Return (X, Y) of the center of cell containing provided text 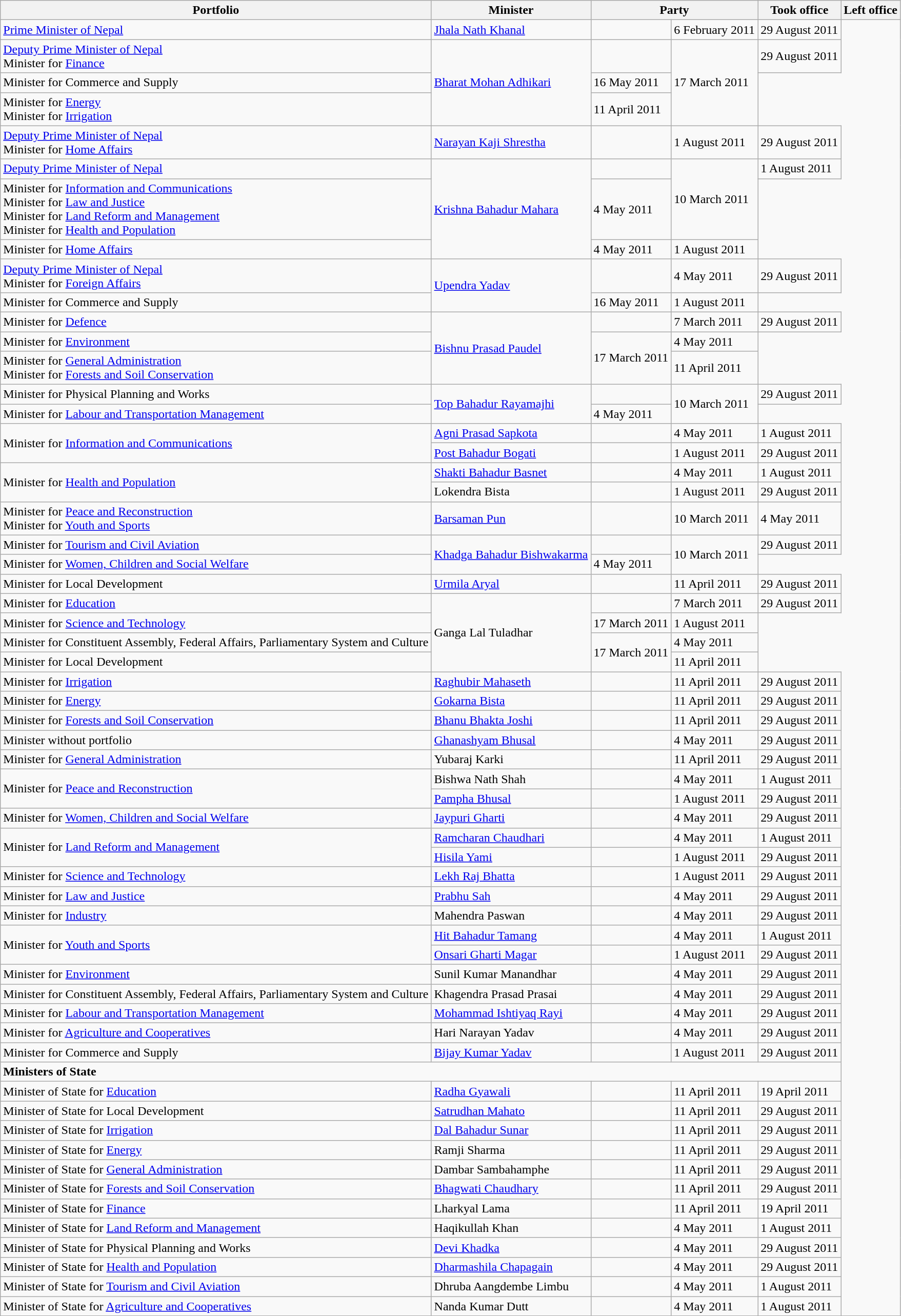
Bhagwati Chaudhary (511, 1189)
Minister for Energy (216, 701)
Minister for Information and CommunicationsMinister for Law and JusticeMinister for Land Reform and ManagementMinister for Health and Population (216, 209)
Portfolio (216, 10)
Gokarna Bista (511, 701)
Left office (871, 10)
Minister of State for Tourism and Civil Aviation (216, 1286)
Party (674, 10)
Minister for General AdministrationMinister for Forests and Soil Conservation (216, 368)
Deputy Prime Minister of NepalMinister for Home Affairs (216, 143)
Minister for Youth and Sports (216, 945)
Bhanu Bhakta Joshi (511, 721)
Minister of State for Education (216, 1091)
Pampha Bhusal (511, 799)
Dal Bahadur Sunar (511, 1130)
Bishnu Prasad Paudel (511, 348)
Minister for Defence (216, 322)
Minister for Information and Communications (216, 443)
Prime Minister of Nepal (216, 30)
Minister for General Administration (216, 760)
6 February 2011 (715, 30)
Minister for Land Reform and Management (216, 847)
Dhruba Aangdembe Limbu (511, 1286)
Devi Khadka (511, 1247)
Minister for Law and Justice (216, 896)
Top Bahadur Rayamajhi (511, 404)
Minister for Physical Planning and Works (216, 394)
Minister without portfolio (216, 740)
Minister for EnergyMinister for Irrigation (216, 109)
Narayan Kaji Shrestha (511, 143)
Krishna Bahadur Mahara (511, 209)
Prabhu Sah (511, 896)
Hit Bahadur Tamang (511, 935)
Mohammad Ishtiyaq Rayi (511, 1013)
Agni Prasad Sapkota (511, 433)
Bharat Mohan Adhikari (511, 83)
Hisila Yami (511, 857)
Deputy Prime Minister of NepalMinister for Foreign Affairs (216, 276)
Minister for Tourism and Civil Aviation (216, 545)
Minister for Forests and Soil Conservation (216, 721)
Minister of State for Finance (216, 1208)
Shakti Bahadur Basnet (511, 472)
Ganga Lal Tuladhar (511, 632)
Sunil Kumar Manandhar (511, 974)
Lekh Raj Bhatta (511, 876)
Upendra Yadav (511, 285)
Urmila Aryal (511, 584)
Minister of State for General Administration (216, 1169)
Ramcharan Chaudhari (511, 838)
Post Bahadur Bogati (511, 453)
Minister of State for Health and Population (216, 1267)
Minister for Industry (216, 915)
Minister of State for Irrigation (216, 1130)
Barsaman Pun (511, 518)
Dambar Sambahamphe (511, 1169)
Lharkyal Lama (511, 1208)
Jaypuri Gharti (511, 818)
Took office (799, 10)
Radha Gyawali (511, 1091)
Minister for Education (216, 603)
Minister of State for Land Reform and Management (216, 1228)
Minister of State for Local Development (216, 1111)
Ghanashyam Bhusal (511, 740)
Ministers of State (421, 1072)
Onsari Gharti Magar (511, 954)
Bijay Kumar Yadav (511, 1052)
Khagendra Prasad Prasai (511, 993)
Deputy Prime Minister of NepalMinister for Finance (216, 56)
Minister (511, 10)
Bishwa Nath Shah (511, 779)
Minister for Peace and Reconstruction (216, 789)
Minister for Agriculture and Cooperatives (216, 1033)
Minister of State for Physical Planning and Works (216, 1247)
Ramji Sharma (511, 1150)
Jhala Nath Khanal (511, 30)
Haqikullah Khan (511, 1228)
Minister for Irrigation (216, 682)
Satrudhan Mahato (511, 1111)
Dharmashila Chapagain (511, 1267)
Minister of State for Energy (216, 1150)
Minister for Peace and ReconstructionMinister for Youth and Sports (216, 518)
Raghubir Mahaseth (511, 682)
Mahendra Paswan (511, 915)
Deputy Prime Minister of Nepal (216, 169)
Lokendra Bista (511, 492)
Khadga Bahadur Bishwakarma (511, 554)
Yubaraj Karki (511, 760)
Hari Narayan Yadav (511, 1033)
Minister for Home Affairs (216, 249)
Minister of State for Agriculture and Cooperatives (216, 1306)
Minister of State for Forests and Soil Conservation (216, 1189)
Minister for Health and Population (216, 482)
Nanda Kumar Dutt (511, 1306)
